Pinpoint the cell where the given text exists, returning its (x, y) midpoint coordinate. 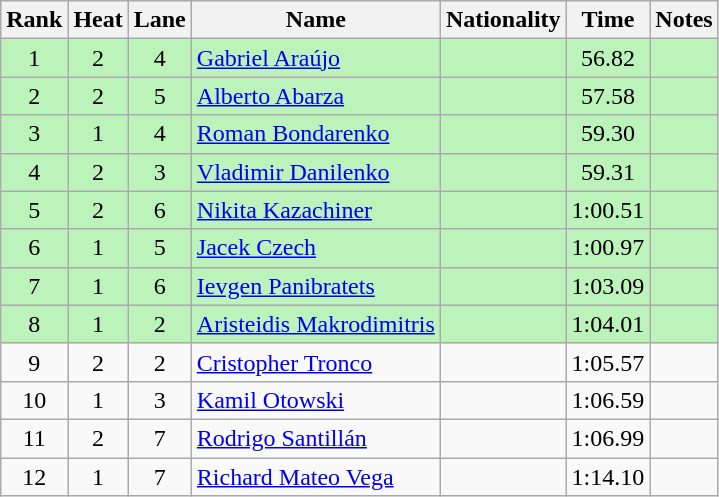
Rank (34, 20)
11 (34, 438)
1:05.57 (608, 362)
Gabriel Araújo (316, 58)
56.82 (608, 58)
Notes (684, 20)
9 (34, 362)
Roman Bondarenko (316, 134)
57.58 (608, 96)
Kamil Otowski (316, 400)
1:06.99 (608, 438)
Nikita Kazachiner (316, 210)
Aristeidis Makrodimitris (316, 324)
Ievgen Panibratets (316, 286)
10 (34, 400)
Alberto Abarza (316, 96)
59.30 (608, 134)
1:14.10 (608, 477)
Nationality (503, 20)
Cristopher Tronco (316, 362)
12 (34, 477)
Jacek Czech (316, 248)
Lane (160, 20)
1:04.01 (608, 324)
8 (34, 324)
Rodrigo Santillán (316, 438)
Vladimir Danilenko (316, 172)
Time (608, 20)
Heat (98, 20)
1:03.09 (608, 286)
Name (316, 20)
1:00.51 (608, 210)
1:00.97 (608, 248)
Richard Mateo Vega (316, 477)
1:06.59 (608, 400)
59.31 (608, 172)
